Find where the given text appears and provide that cell's center as (x, y) coordinate. 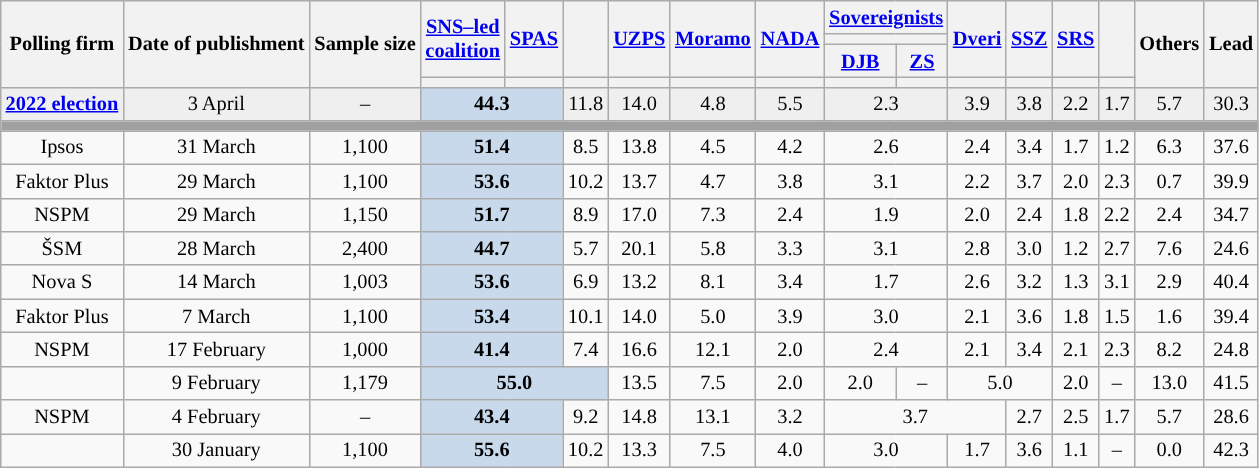
Sovereignists (886, 17)
ŠSM (62, 248)
6.3 (1169, 147)
41.5 (1231, 383)
34.7 (1231, 215)
8.1 (713, 282)
7 March (216, 316)
1,150 (364, 215)
7.4 (586, 349)
1,003 (364, 282)
30 January (216, 450)
2.9 (1169, 282)
SNS–ledcoalition (463, 38)
3 April (216, 104)
4.2 (790, 147)
UZPS (639, 38)
9 February (216, 383)
13.1 (713, 417)
14.8 (639, 417)
1,000 (364, 349)
37.6 (1231, 147)
4.5 (713, 147)
7.3 (713, 215)
Dveri (977, 38)
Moramo (713, 38)
31 March (216, 147)
4 February (216, 417)
55.6 (492, 450)
13.2 (639, 282)
8.9 (586, 215)
5.5 (790, 104)
Ipsos (62, 147)
13.0 (1169, 383)
53.4 (492, 316)
ZS (922, 61)
7.6 (1169, 248)
Nova S (62, 282)
43.4 (492, 417)
4.8 (713, 104)
2022 election (62, 104)
1.9 (886, 215)
1.1 (1076, 450)
13.3 (639, 450)
1.5 (1116, 316)
11.8 (586, 104)
28 March (216, 248)
40.4 (1231, 282)
1.3 (1076, 282)
42.3 (1231, 450)
Sample size (364, 44)
30.3 (1231, 104)
39.9 (1231, 181)
2,400 (364, 248)
8.5 (586, 147)
8.2 (1169, 349)
16.6 (639, 349)
SRS (1076, 38)
13.7 (639, 181)
6.9 (586, 282)
5.8 (713, 248)
24.6 (1231, 248)
51.4 (492, 147)
2.5 (1076, 417)
NADA (790, 38)
24.8 (1231, 349)
13.8 (639, 147)
Date of publishment (216, 44)
28.6 (1231, 417)
Polling firm (62, 44)
51.7 (492, 215)
0.7 (1169, 181)
44.3 (492, 104)
SSZ (1029, 38)
55.0 (515, 383)
DJB (860, 61)
3.3 (790, 248)
9.2 (586, 417)
14 March (216, 282)
SPAS (534, 38)
41.4 (492, 349)
10.1 (586, 316)
44.7 (492, 248)
2.8 (977, 248)
0.0 (1169, 450)
17 February (216, 349)
17.0 (639, 215)
12.1 (713, 349)
Others (1169, 44)
1,179 (364, 383)
Lead (1231, 44)
1.6 (1169, 316)
4.0 (790, 450)
4.7 (713, 181)
39.4 (1231, 316)
20.1 (639, 248)
13.5 (639, 383)
